Return the [x, y] coordinate for the center point of the cell that contains the specified text.  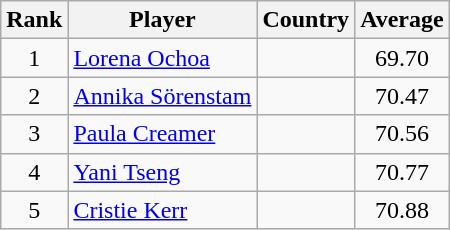
70.47 [402, 96]
Country [306, 20]
Lorena Ochoa [162, 58]
Yani Tseng [162, 172]
Rank [34, 20]
70.56 [402, 134]
2 [34, 96]
1 [34, 58]
70.88 [402, 210]
Average [402, 20]
70.77 [402, 172]
Annika Sörenstam [162, 96]
69.70 [402, 58]
4 [34, 172]
3 [34, 134]
Player [162, 20]
5 [34, 210]
Paula Creamer [162, 134]
Cristie Kerr [162, 210]
